Pinpoint the cell where the given text exists, returning its (x, y) midpoint coordinate. 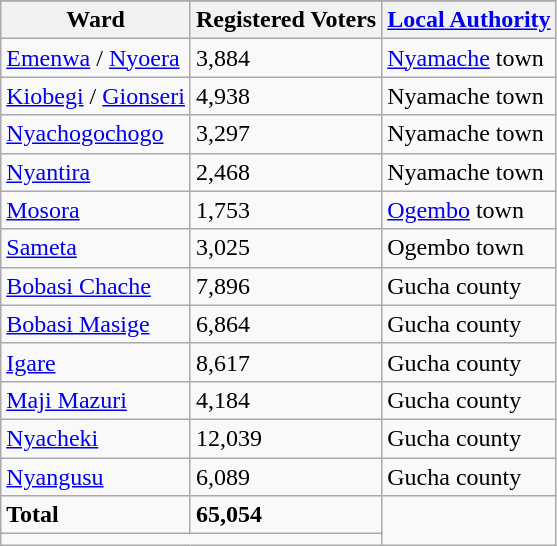
7,896 (286, 286)
Registered Voters (286, 20)
3,884 (286, 58)
Emenwa / Nyoera (96, 58)
Bobasi Chache (96, 286)
6,864 (286, 324)
Mosora (96, 210)
Total (96, 515)
4,184 (286, 400)
Nyantira (96, 172)
Maji Mazuri (96, 400)
Bobasi Masige (96, 324)
2,468 (286, 172)
Nyangusu (96, 477)
4,938 (286, 96)
Local Authority (469, 20)
3,025 (286, 248)
Kiobegi / Gionseri (96, 96)
Nyacheki (96, 438)
1,753 (286, 210)
8,617 (286, 362)
Igare (96, 362)
12,039 (286, 438)
Sameta (96, 248)
3,297 (286, 134)
Nyachogochogo (96, 134)
Ward (96, 20)
65,054 (286, 515)
6,089 (286, 477)
